Scan for the cell matching the given text and deliver its (x, y) coordinate at center. 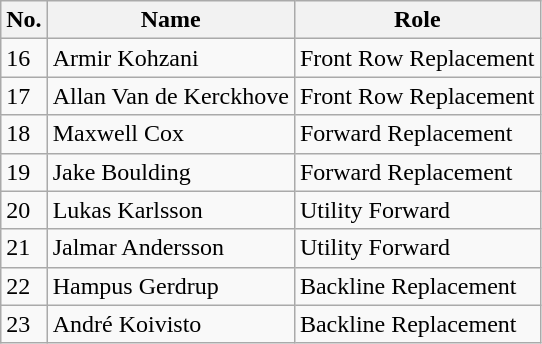
Hampus Gerdrup (170, 286)
Jake Boulding (170, 172)
Role (417, 20)
No. (24, 20)
16 (24, 58)
Jalmar Andersson (170, 248)
22 (24, 286)
Lukas Karlsson (170, 210)
19 (24, 172)
21 (24, 248)
Armir Kohzani (170, 58)
Maxwell Cox (170, 134)
18 (24, 134)
Allan Van de Kerckhove (170, 96)
20 (24, 210)
André Koivisto (170, 324)
Name (170, 20)
23 (24, 324)
17 (24, 96)
